Provide the (X, Y) coordinate of the cell's center where the given text is located.  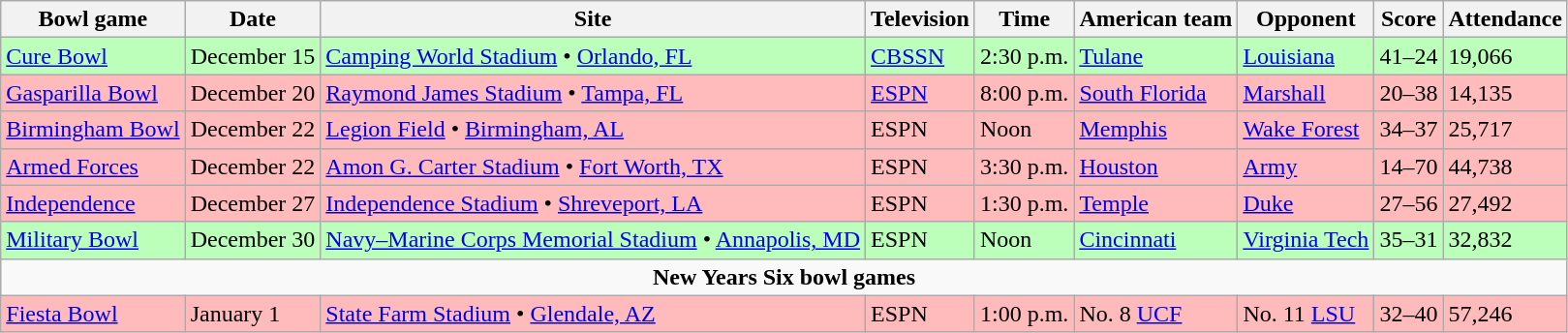
Independence (93, 203)
27,492 (1505, 203)
Tulane (1156, 56)
Camping World Stadium • Orlando, FL (593, 56)
Temple (1156, 203)
CBSSN (920, 56)
Marshall (1306, 93)
American team (1156, 19)
Louisiana (1306, 56)
34–37 (1408, 130)
Opponent (1306, 19)
Army (1306, 166)
3:30 p.m. (1024, 166)
Attendance (1505, 19)
December 30 (253, 240)
25,717 (1505, 130)
Armed Forces (93, 166)
Date (253, 19)
Birmingham Bowl (93, 130)
32,832 (1505, 240)
Television (920, 19)
Independence Stadium • Shreveport, LA (593, 203)
27–56 (1408, 203)
57,246 (1505, 314)
35–31 (1408, 240)
January 1 (253, 314)
32–40 (1408, 314)
2:30 p.m. (1024, 56)
Cure Bowl (93, 56)
44,738 (1505, 166)
14–70 (1408, 166)
No. 11 LSU (1306, 314)
No. 8 UCF (1156, 314)
Gasparilla Bowl (93, 93)
Cincinnati (1156, 240)
Wake Forest (1306, 130)
Site (593, 19)
Navy–Marine Corps Memorial Stadium • Annapolis, MD (593, 240)
20–38 (1408, 93)
December 20 (253, 93)
Raymond James Stadium • Tampa, FL (593, 93)
State Farm Stadium • Glendale, AZ (593, 314)
New Years Six bowl games (784, 277)
Bowl game (93, 19)
December 27 (253, 203)
Time (1024, 19)
Legion Field • Birmingham, AL (593, 130)
Memphis (1156, 130)
South Florida (1156, 93)
8:00 p.m. (1024, 93)
Duke (1306, 203)
Fiesta Bowl (93, 314)
Virginia Tech (1306, 240)
Score (1408, 19)
December 15 (253, 56)
Houston (1156, 166)
14,135 (1505, 93)
19,066 (1505, 56)
Amon G. Carter Stadium • Fort Worth, TX (593, 166)
41–24 (1408, 56)
1:30 p.m. (1024, 203)
1:00 p.m. (1024, 314)
Military Bowl (93, 240)
